Return [x, y] of the center of cell containing provided text 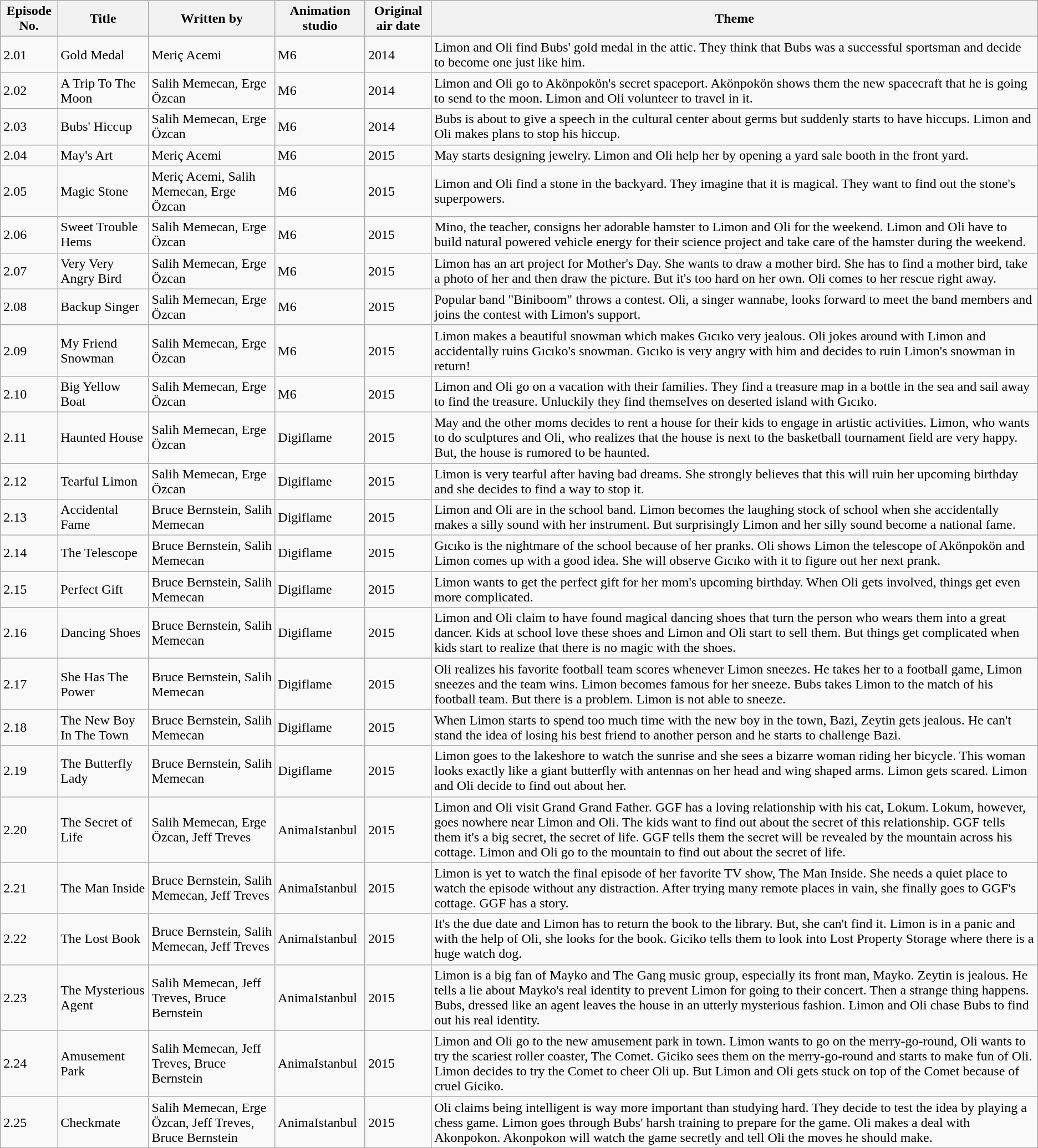
Amusement Park [103, 1063]
The Lost Book [103, 939]
Gold Medal [103, 54]
2.10 [29, 394]
May starts designing jewelry. Limon and Oli help her by opening a yard sale booth in the front yard. [735, 155]
Backup Singer [103, 307]
Animation studio [320, 19]
Very Very Angry Bird [103, 271]
2.03 [29, 126]
Checkmate [103, 1122]
The New Boy In The Town [103, 727]
2.05 [29, 191]
2.02 [29, 91]
The Man Inside [103, 888]
The Telescope [103, 553]
2.11 [29, 437]
2.17 [29, 684]
2.08 [29, 307]
Theme [735, 19]
Popular band "Biniboom" throws a contest. Oli, a singer wannabe, looks forward to meet the band members and joins the contest with Limon's support. [735, 307]
2.04 [29, 155]
2.14 [29, 553]
2.21 [29, 888]
Written by [212, 19]
2.15 [29, 590]
2.01 [29, 54]
Tearful Limon [103, 481]
2.23 [29, 998]
2.06 [29, 235]
My Friend Snowman [103, 350]
Magic Stone [103, 191]
May's Art [103, 155]
Haunted House [103, 437]
She Has The Power [103, 684]
2.16 [29, 633]
2.18 [29, 727]
Meriç Acemi, Salih Memecan, Erge Özcan [212, 191]
2.24 [29, 1063]
The Secret of Life [103, 829]
Original air date [398, 19]
2.07 [29, 271]
2.12 [29, 481]
Accidental Fame [103, 518]
A Trip To The Moon [103, 91]
Perfect Gift [103, 590]
The Butterfly Lady [103, 771]
Episode No. [29, 19]
2.09 [29, 350]
Sweet Trouble Hems [103, 235]
Bubs' Hiccup [103, 126]
2.25 [29, 1122]
Bubs is about to give a speech in the cultural center about germs but suddenly starts to have hiccups. Limon and Oli makes plans to stop his hiccup. [735, 126]
Limon wants to get the perfect gift for her mom's upcoming birthday. When Oli gets involved, things get even more complicated. [735, 590]
Big Yellow Boat [103, 394]
2.22 [29, 939]
The Mysterious Agent [103, 998]
Limon and Oli find a stone in the backyard. They imagine that it is magical. They want to find out the stone's superpowers. [735, 191]
Limon and Oli find Bubs' gold medal in the attic. They think that Bubs was a successful sportsman and decide to become one just like him. [735, 54]
Dancing Shoes [103, 633]
2.19 [29, 771]
Salih Memecan, Erge Özcan, Jeff Treves [212, 829]
2.13 [29, 518]
Salih Memecan, Erge Özcan, Jeff Treves, Bruce Bernstein [212, 1122]
2.20 [29, 829]
Title [103, 19]
